Extract the [X, Y] coordinate from the center of the cell holding the provided text.  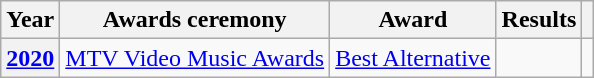
Awards ceremony [195, 20]
Results [539, 20]
2020 [30, 58]
Best Alternative [413, 58]
MTV Video Music Awards [195, 58]
Award [413, 20]
Year [30, 20]
